Identify which cell holds the provided text, then report its [x, y] central coordinate. 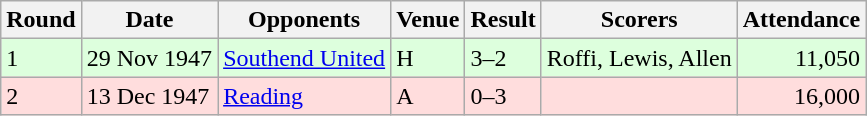
0–3 [503, 96]
1 [41, 58]
Venue [428, 20]
29 Nov 1947 [149, 58]
Roffi, Lewis, Allen [639, 58]
13 Dec 1947 [149, 96]
2 [41, 96]
H [428, 58]
Date [149, 20]
Scorers [639, 20]
Result [503, 20]
Opponents [304, 20]
3–2 [503, 58]
16,000 [801, 96]
Reading [304, 96]
Southend United [304, 58]
Round [41, 20]
11,050 [801, 58]
A [428, 96]
Attendance [801, 20]
